Identify which cell holds the provided text, then report its (X, Y) central coordinate. 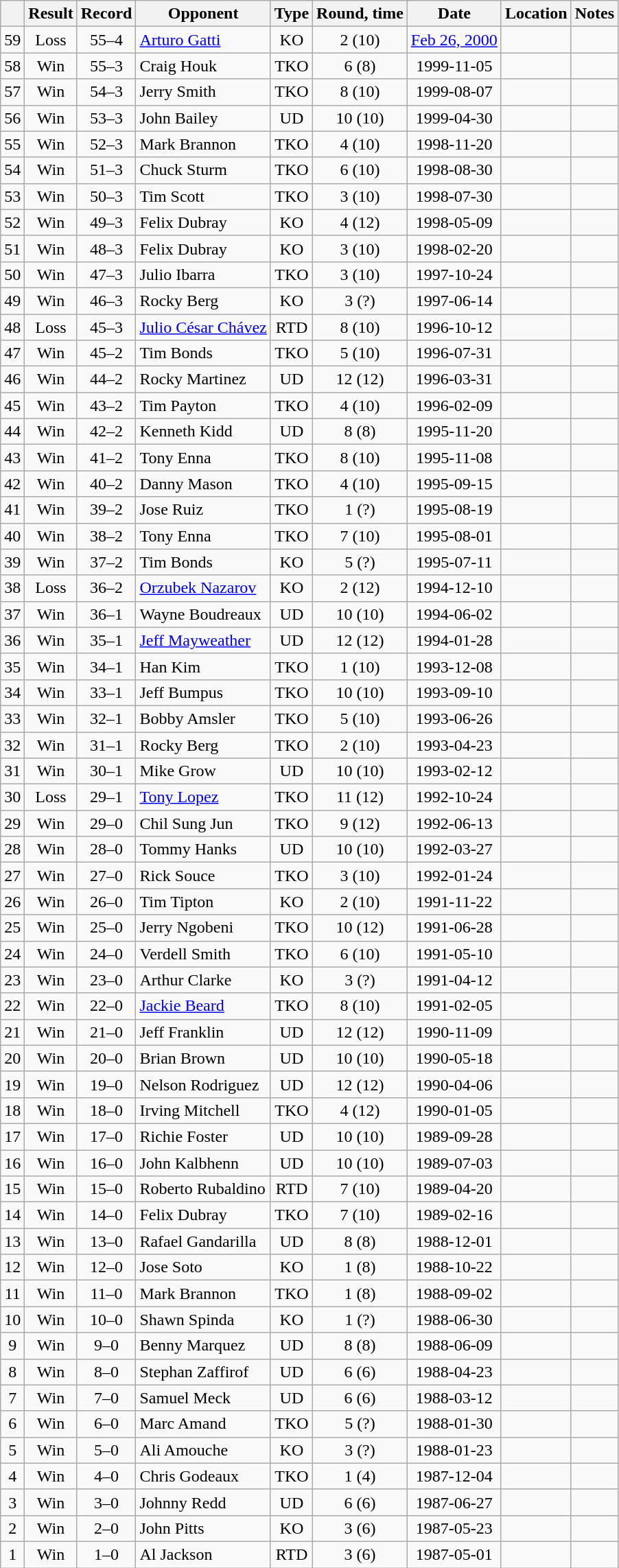
1989-04-20 (454, 1189)
54–3 (106, 92)
1 (4) (360, 1476)
41 (12, 510)
2 (12, 1528)
53 (12, 196)
34 (12, 692)
1988-01-23 (454, 1450)
Nelson Rodriguez (203, 1084)
39–2 (106, 510)
46–3 (106, 301)
9–0 (106, 1346)
56 (12, 118)
17–0 (106, 1136)
48 (12, 327)
1993-04-23 (454, 745)
John Kalbhenn (203, 1163)
Date (454, 14)
1998-08-30 (454, 170)
Record (106, 14)
1987-12-04 (454, 1476)
4 (12, 1476)
28 (12, 850)
6 (12, 1424)
Chris Godeaux (203, 1476)
1990-11-09 (454, 1032)
1997-06-14 (454, 301)
Tony Lopez (203, 797)
29 (12, 823)
1988-03-12 (454, 1398)
13 (12, 1241)
48–3 (106, 248)
37 (12, 614)
37–2 (106, 562)
1994-06-02 (454, 614)
11 (12) (360, 797)
Irving Mitchell (203, 1110)
6 (8) (360, 66)
36–2 (106, 588)
27–0 (106, 876)
49–3 (106, 222)
Roberto Rubaldino (203, 1189)
Jackie Beard (203, 1006)
34–1 (106, 666)
Feb 26, 2000 (454, 40)
1993-09-10 (454, 692)
1990-01-05 (454, 1110)
1992-10-24 (454, 797)
1999-11-05 (454, 66)
Benny Marquez (203, 1346)
11–0 (106, 1294)
Stephan Zaffirof (203, 1372)
Orzubek Nazarov (203, 588)
47 (12, 353)
Jerry Smith (203, 92)
1988-12-01 (454, 1241)
25–0 (106, 928)
7 (12, 1398)
24 (12, 954)
9 (12) (360, 823)
1992-03-27 (454, 850)
17 (12, 1136)
1988-04-23 (454, 1372)
1991-04-12 (454, 980)
38–2 (106, 536)
1995-11-20 (454, 432)
Notes (594, 14)
18 (12, 1110)
19 (12, 1084)
33–1 (106, 692)
1995-09-15 (454, 484)
10 (12) (360, 928)
20 (12, 1058)
1991-02-05 (454, 1006)
1995-08-01 (454, 536)
22 (12, 1006)
19–0 (106, 1084)
Richie Foster (203, 1136)
1995-08-19 (454, 510)
46 (12, 379)
8–0 (106, 1372)
7–0 (106, 1398)
1999-08-07 (454, 92)
52–3 (106, 144)
22–0 (106, 1006)
Result (51, 14)
14–0 (106, 1215)
44–2 (106, 379)
11 (12, 1294)
12 (12, 1267)
10–0 (106, 1320)
1991-06-28 (454, 928)
51–3 (106, 170)
Rafael Gandarilla (203, 1241)
Tim Scott (203, 196)
John Bailey (203, 118)
16 (12, 1163)
35 (12, 666)
Chil Sung Jun (203, 823)
55–3 (106, 66)
15 (12, 1189)
32 (12, 745)
1990-04-06 (454, 1084)
Bobby Amsler (203, 718)
Arthur Clarke (203, 980)
Brian Brown (203, 1058)
Type (291, 14)
1 (10) (360, 666)
1994-01-28 (454, 640)
1–0 (106, 1554)
1993-02-12 (454, 771)
45–2 (106, 353)
4–0 (106, 1476)
3 (12, 1502)
58 (12, 66)
Marc Amand (203, 1424)
30–1 (106, 771)
1990-05-18 (454, 1058)
5–0 (106, 1450)
33 (12, 718)
13–0 (106, 1241)
1989-07-03 (454, 1163)
21–0 (106, 1032)
32–1 (106, 718)
53–3 (106, 118)
42 (12, 484)
Mike Grow (203, 771)
1998-07-30 (454, 196)
Tim Payton (203, 406)
25 (12, 928)
1998-11-20 (454, 144)
38 (12, 588)
Jose Soto (203, 1267)
28–0 (106, 850)
Wayne Boudreaux (203, 614)
40 (12, 536)
Rocky Martinez (203, 379)
1991-11-22 (454, 902)
Location (536, 14)
6–0 (106, 1424)
43 (12, 458)
26 (12, 902)
1987-05-01 (454, 1554)
Johnny Redd (203, 1502)
8 (12, 1372)
1995-07-11 (454, 562)
1989-02-16 (454, 1215)
Julio Ibarra (203, 274)
1996-03-31 (454, 379)
1988-10-22 (454, 1267)
55 (12, 144)
1996-07-31 (454, 353)
24–0 (106, 954)
Verdell Smith (203, 954)
16–0 (106, 1163)
31–1 (106, 745)
44 (12, 432)
Jeff Bumpus (203, 692)
31 (12, 771)
1996-02-09 (454, 406)
Julio César Chávez (203, 327)
2 (12) (360, 588)
50–3 (106, 196)
23 (12, 980)
36–1 (106, 614)
Ali Amouche (203, 1450)
Tim Tipton (203, 902)
12–0 (106, 1267)
36 (12, 640)
1987-06-27 (454, 1502)
30 (12, 797)
1992-01-24 (454, 876)
50 (12, 274)
20–0 (106, 1058)
Kenneth Kidd (203, 432)
Jose Ruiz (203, 510)
55–4 (106, 40)
1995-11-08 (454, 458)
29–1 (106, 797)
1988-06-09 (454, 1346)
29–0 (106, 823)
1998-02-20 (454, 248)
14 (12, 1215)
1989-09-28 (454, 1136)
3–0 (106, 1502)
35–1 (106, 640)
10 (12, 1320)
26–0 (106, 902)
57 (12, 92)
40–2 (106, 484)
1998-05-09 (454, 222)
41–2 (106, 458)
1997-10-24 (454, 274)
1999-04-30 (454, 118)
1994-12-10 (454, 588)
Samuel Meck (203, 1398)
1991-05-10 (454, 954)
45 (12, 406)
Opponent (203, 14)
1 (12, 1554)
Al Jackson (203, 1554)
Tommy Hanks (203, 850)
45–3 (106, 327)
47–3 (106, 274)
1988-06-30 (454, 1320)
Round, time (360, 14)
15–0 (106, 1189)
1987-05-23 (454, 1528)
Shawn Spinda (203, 1320)
1988-01-30 (454, 1424)
23–0 (106, 980)
52 (12, 222)
51 (12, 248)
1996-10-12 (454, 327)
Jeff Franklin (203, 1032)
1993-06-26 (454, 718)
Arturo Gatti (203, 40)
Jerry Ngobeni (203, 928)
1993-12-08 (454, 666)
2–0 (106, 1528)
5 (12, 1450)
Han Kim (203, 666)
42–2 (106, 432)
Jeff Mayweather (203, 640)
Rick Souce (203, 876)
Danny Mason (203, 484)
49 (12, 301)
59 (12, 40)
Craig Houk (203, 66)
1988-09-02 (454, 1294)
18–0 (106, 1110)
27 (12, 876)
54 (12, 170)
9 (12, 1346)
1992-06-13 (454, 823)
43–2 (106, 406)
John Pitts (203, 1528)
21 (12, 1032)
Chuck Sturm (203, 170)
39 (12, 562)
